Output the (x, y) coordinate of the center of the cell containing the given text.  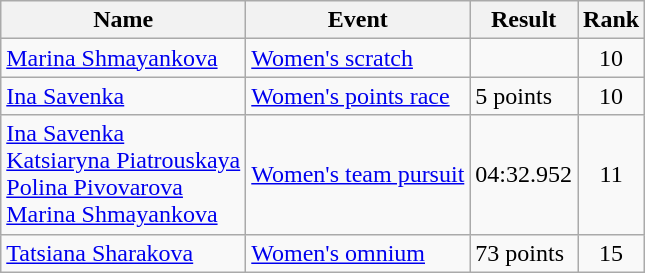
Ina Savenka (124, 96)
Women's scratch (358, 58)
Marina Shmayankova (124, 58)
Women's points race (358, 96)
Women's omnium (358, 253)
15 (612, 253)
Ina SavenkaKatsiaryna PiatrouskayaPolina PivovarovaMarina Shmayankova (124, 174)
Result (524, 20)
Women's team pursuit (358, 174)
Event (358, 20)
Name (124, 20)
73 points (524, 253)
Tatsiana Sharakova (124, 253)
5 points (524, 96)
11 (612, 174)
Rank (612, 20)
04:32.952 (524, 174)
